Pinpoint the cell where the given text exists, returning its [X, Y] midpoint coordinate. 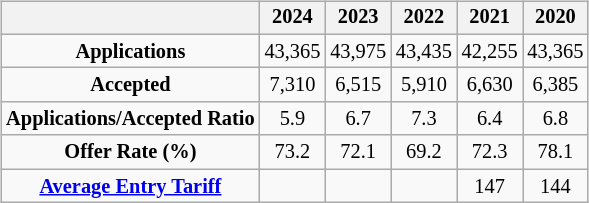
7,310 [293, 85]
6.7 [358, 119]
43,975 [358, 51]
2021 [490, 18]
144 [556, 186]
72.1 [358, 152]
73.2 [293, 152]
5,910 [424, 85]
43,435 [424, 51]
Accepted [130, 85]
2020 [556, 18]
Average Entry Tariff [130, 186]
2024 [293, 18]
78.1 [556, 152]
7.3 [424, 119]
72.3 [490, 152]
6.4 [490, 119]
Applications/Accepted Ratio [130, 119]
5.9 [293, 119]
6,515 [358, 85]
42,255 [490, 51]
2022 [424, 18]
69.2 [424, 152]
Offer Rate (%) [130, 152]
147 [490, 186]
6,630 [490, 85]
6.8 [556, 119]
2023 [358, 18]
Applications [130, 51]
6,385 [556, 85]
